Capture the cell that displays the provided text and extract its [x, y] central coordinate. 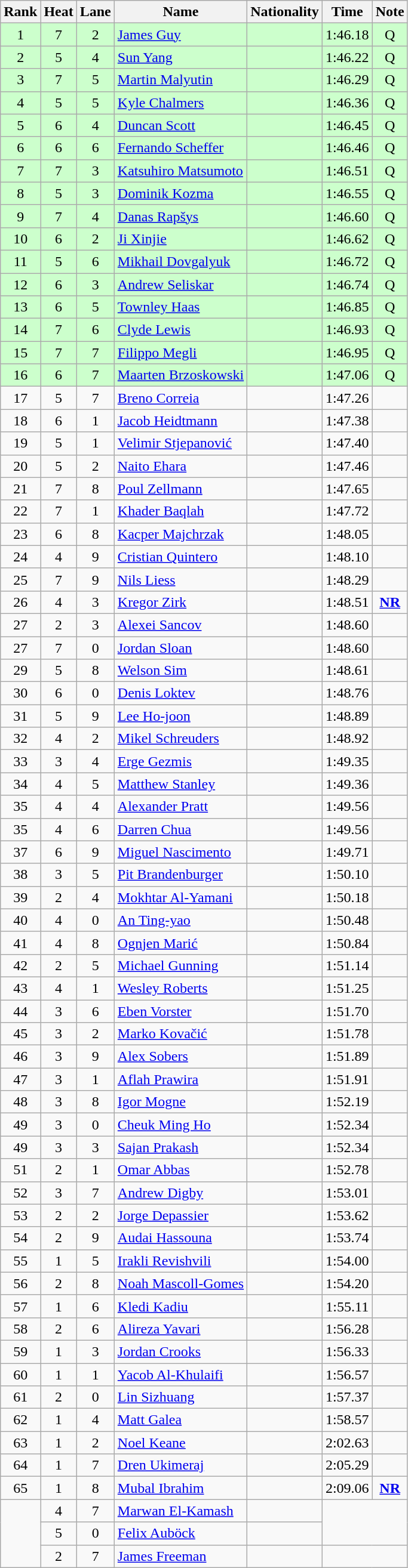
1:54.20 [347, 1283]
1:46.55 [347, 193]
1:50.10 [347, 875]
Khader Baqlah [180, 511]
56 [20, 1283]
29 [20, 671]
1:56.33 [347, 1351]
1:50.18 [347, 897]
39 [20, 897]
55 [20, 1261]
Cheuk Ming Ho [180, 1125]
46 [20, 1057]
1:57.37 [347, 1397]
Ognjen Marić [180, 943]
2:02.63 [347, 1443]
Eben Vorster [180, 1011]
Jacob Heidtmann [180, 421]
1:58.57 [347, 1420]
13 [20, 307]
Cristian Quintero [180, 557]
Townley Haas [180, 307]
Dominik Kozma [180, 193]
1:50.48 [347, 920]
1:47.72 [347, 511]
20 [20, 466]
23 [20, 534]
54 [20, 1238]
Alexei Sancov [180, 625]
1:55.11 [347, 1306]
Aflah Prawira [180, 1079]
Jordan Crooks [180, 1351]
52 [20, 1193]
1:46.85 [347, 307]
Nationality [285, 12]
Fernando Scheffer [180, 148]
Felix Auböck [180, 1533]
Alex Sobers [180, 1057]
1:51.70 [347, 1011]
Kyle Chalmers [180, 103]
1:47.38 [347, 421]
2:09.06 [347, 1488]
1:46.22 [347, 57]
18 [20, 421]
Time [347, 12]
1:51.25 [347, 988]
Jordan Sloan [180, 647]
59 [20, 1351]
Sajan Prakash [180, 1147]
12 [20, 285]
1:46.60 [347, 216]
1:46.46 [347, 148]
48 [20, 1102]
Darren Chua [180, 829]
Marwan El-Kamash [180, 1511]
Kregor Zirk [180, 602]
65 [20, 1488]
Alexander Pratt [180, 807]
1:49.35 [347, 761]
1:52.78 [347, 1170]
Alireza Yavari [180, 1329]
1:48.61 [347, 671]
26 [20, 602]
Kacper Majchrzak [180, 534]
1:48.10 [347, 557]
Lane [96, 12]
Irakli Revishvili [180, 1261]
Filippo Megli [180, 353]
34 [20, 784]
Mikel Schreuders [180, 739]
Miguel Nascimento [180, 852]
37 [20, 852]
1:51.14 [347, 965]
Marko Kovačić [180, 1034]
1:53.74 [347, 1238]
Noah Mascoll-Gomes [180, 1283]
1:49.71 [347, 852]
Omar Abbas [180, 1170]
1:54.00 [347, 1261]
33 [20, 761]
1:51.91 [347, 1079]
Andrew Digby [180, 1193]
31 [20, 716]
1:48.29 [347, 579]
1:48.92 [347, 739]
Erge Gezmis [180, 761]
Sun Yang [180, 57]
1:46.74 [347, 285]
1:46.95 [347, 353]
Michael Gunning [180, 965]
Poul Zellmann [180, 489]
Wesley Roberts [180, 988]
22 [20, 511]
Ji Xinjie [180, 239]
1:56.28 [347, 1329]
Note [389, 12]
11 [20, 261]
47 [20, 1079]
61 [20, 1397]
1:48.51 [347, 602]
1:47.65 [347, 489]
1:56.57 [347, 1374]
1:47.06 [347, 375]
51 [20, 1170]
An Ting-yao [180, 920]
Naito Ehara [180, 466]
1:46.18 [347, 35]
15 [20, 353]
1:53.01 [347, 1193]
Dren Ukimeraj [180, 1465]
Igor Mogne [180, 1102]
64 [20, 1465]
1:53.62 [347, 1215]
Nils Liess [180, 579]
1:51.78 [347, 1034]
1:51.89 [347, 1057]
1:46.36 [347, 103]
1:48.05 [347, 534]
Audai Hassouna [180, 1238]
James Guy [180, 35]
60 [20, 1374]
Danas Rapšys [180, 216]
25 [20, 579]
Clyde Lewis [180, 330]
10 [20, 239]
Breno Correia [180, 398]
1:46.72 [347, 261]
58 [20, 1329]
53 [20, 1215]
1:46.45 [347, 125]
19 [20, 443]
Mubal Ibrahim [180, 1488]
24 [20, 557]
Heat [59, 12]
30 [20, 693]
1:48.89 [347, 716]
1:46.62 [347, 239]
Martin Malyutin [180, 80]
Noel Keane [180, 1443]
James Freeman [180, 1556]
Kledi Kadiu [180, 1306]
2:05.29 [347, 1465]
Pit Brandenburger [180, 875]
62 [20, 1420]
Denis Loktev [180, 693]
1:47.40 [347, 443]
40 [20, 920]
Lin Sizhuang [180, 1397]
Mikhail Dovgalyuk [180, 261]
Name [180, 12]
16 [20, 375]
Katsuhiro Matsumoto [180, 171]
32 [20, 739]
14 [20, 330]
Matthew Stanley [180, 784]
63 [20, 1443]
Duncan Scott [180, 125]
57 [20, 1306]
43 [20, 988]
1:46.51 [347, 171]
Velimir Stjepanović [180, 443]
1:47.46 [347, 466]
1:49.36 [347, 784]
Welson Sim [180, 671]
Lee Ho-joon [180, 716]
Rank [20, 12]
Mokhtar Al-Yamani [180, 897]
21 [20, 489]
41 [20, 943]
44 [20, 1011]
1:48.76 [347, 693]
38 [20, 875]
42 [20, 965]
1:52.19 [347, 1102]
1:50.84 [347, 943]
Jorge Depassier [180, 1215]
45 [20, 1034]
17 [20, 398]
1:46.29 [347, 80]
Maarten Brzoskowski [180, 375]
1:46.93 [347, 330]
Matt Galea [180, 1420]
1:47.26 [347, 398]
Andrew Seliskar [180, 285]
Yacob Al-Khulaifi [180, 1374]
